Locate the cell with the specified text and output its [x, y] center coordinate. 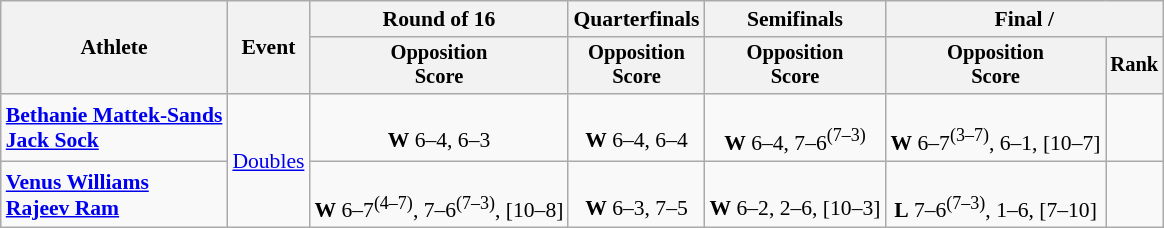
Semifinals [794, 19]
L 7–6(7–3), 1–6, [7–10] [995, 194]
Quarterfinals [636, 19]
W 6–7(4–7), 7–6(7–3), [10–8] [438, 194]
W 6–4, 6–3 [438, 128]
Athlete [114, 48]
Bethanie Mattek-SandsJack Sock [114, 128]
Venus WilliamsRajeev Ram [114, 194]
W 6–2, 2–6, [10–3] [794, 194]
W 6–3, 7–5 [636, 194]
W 6–7(3–7), 6–1, [10–7] [995, 128]
Event [268, 48]
Doubles [268, 161]
Rank [1135, 66]
W 6–4, 6–4 [636, 128]
W 6–4, 7–6(7–3) [794, 128]
Round of 16 [438, 19]
Final / [1024, 19]
